Find where the given text appears and provide that cell's center as [x, y] coordinate. 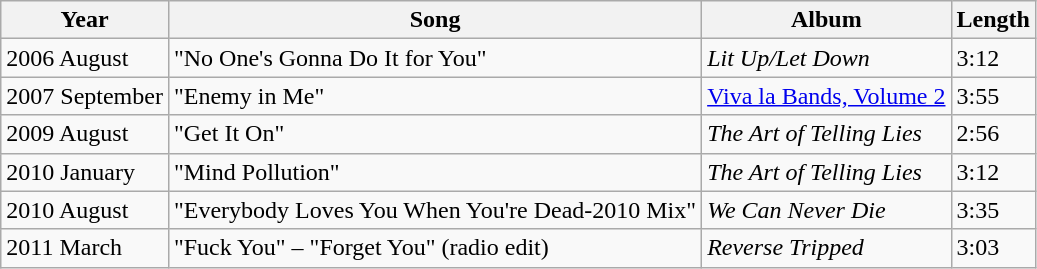
Reverse Tripped [826, 248]
Viva la Bands, Volume 2 [826, 96]
We Can Never Die [826, 210]
2:56 [993, 134]
"Get It On" [434, 134]
2010 January [85, 172]
Song [434, 20]
2009 August [85, 134]
3:55 [993, 96]
"Mind Pollution" [434, 172]
Lit Up/Let Down [826, 58]
2007 September [85, 96]
Length [993, 20]
"Fuck You" – "Forget You" (radio edit) [434, 248]
2006 August [85, 58]
3:35 [993, 210]
2010 August [85, 210]
Year [85, 20]
"Everybody Loves You When You're Dead-2010 Mix" [434, 210]
Album [826, 20]
3:03 [993, 248]
"Enemy in Me" [434, 96]
"No One's Gonna Do It for You" [434, 58]
2011 March [85, 248]
